Output the (X, Y) coordinate of the center of the cell containing the given text.  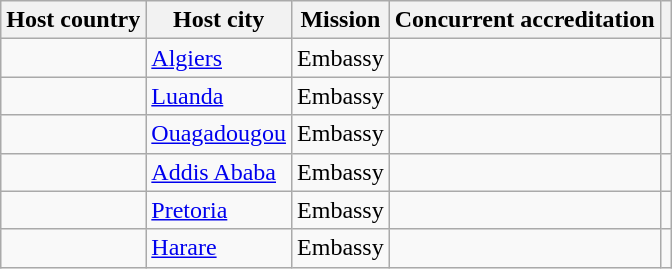
Pretoria (219, 210)
Host country (74, 20)
Mission (341, 20)
Luanda (219, 96)
Host city (219, 20)
Concurrent accreditation (524, 20)
Algiers (219, 58)
Harare (219, 248)
Ouagadougou (219, 134)
Addis Ababa (219, 172)
